Provide the [x, y] coordinate of the cell's center where the given text is located.  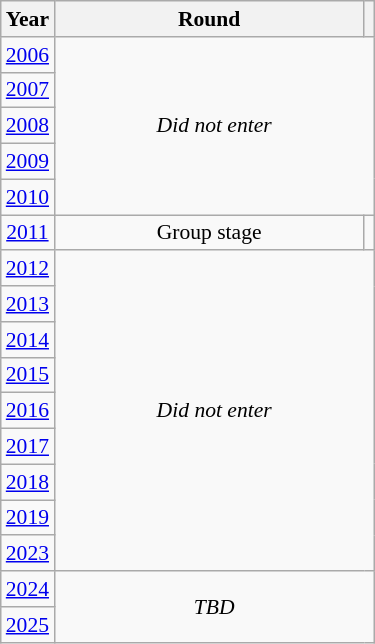
2011 [28, 233]
Round [209, 19]
2025 [28, 625]
2017 [28, 447]
Group stage [209, 233]
TBD [214, 606]
2007 [28, 90]
2024 [28, 589]
2013 [28, 304]
2008 [28, 126]
Year [28, 19]
2012 [28, 269]
2010 [28, 197]
2016 [28, 411]
2019 [28, 518]
2018 [28, 482]
2015 [28, 375]
2014 [28, 340]
2023 [28, 554]
2006 [28, 55]
2009 [28, 162]
